Output the [X, Y] coordinate of the center of the cell containing the given text.  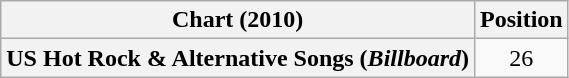
Chart (2010) [238, 20]
US Hot Rock & Alternative Songs (Billboard) [238, 58]
Position [521, 20]
26 [521, 58]
